Return the (X, Y) coordinate for the center point of the cell that contains the specified text.  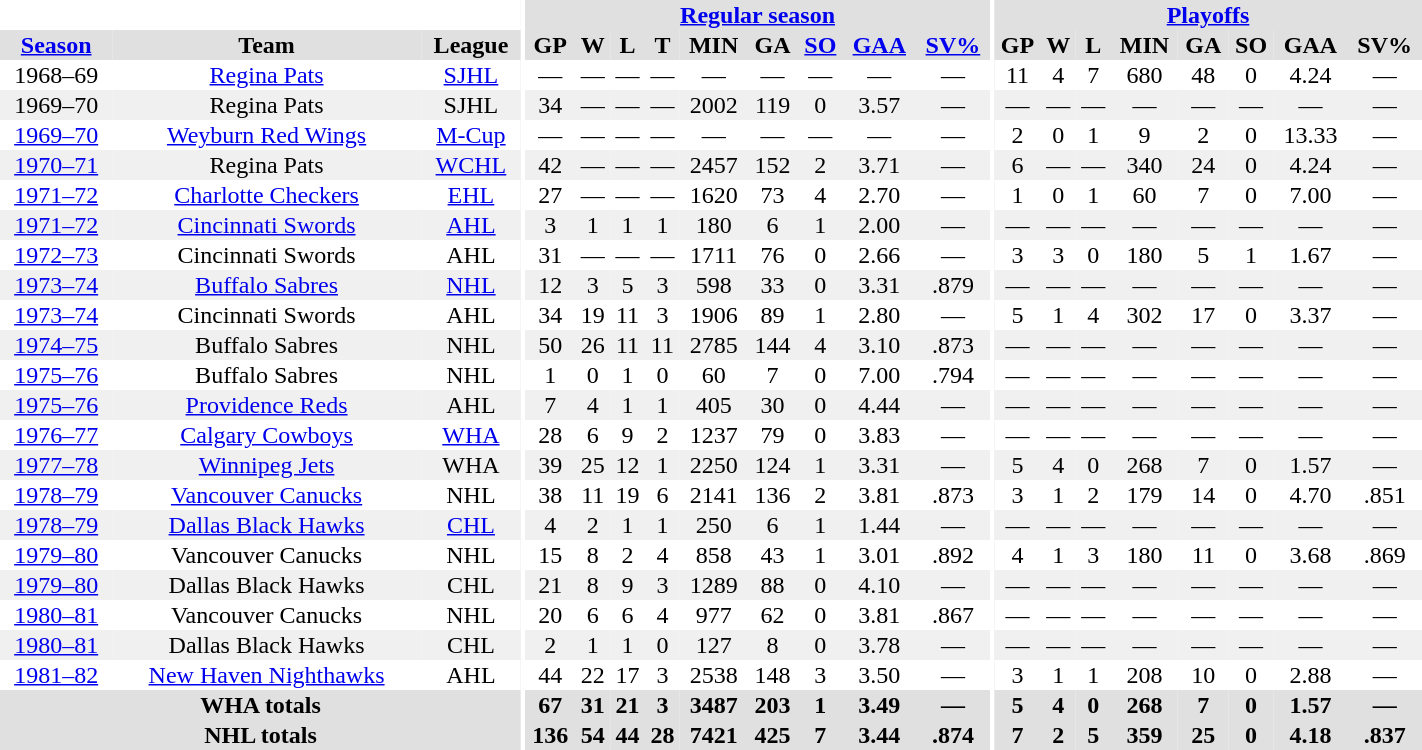
38 (550, 495)
1906 (714, 315)
1620 (714, 195)
Winnipeg Jets (266, 465)
144 (772, 345)
Team (266, 45)
425 (772, 735)
27 (550, 195)
Playoffs (1208, 15)
977 (714, 615)
EHL (471, 195)
3.10 (880, 345)
1711 (714, 255)
598 (714, 285)
148 (772, 675)
43 (772, 555)
2.00 (880, 225)
2.80 (880, 315)
3.78 (880, 645)
1972–73 (56, 255)
.874 (953, 735)
4.18 (1311, 735)
2785 (714, 345)
Weyburn Red Wings (266, 135)
4.70 (1311, 495)
T (662, 45)
359 (1145, 735)
3487 (714, 705)
2141 (714, 495)
Providence Reds (266, 405)
2538 (714, 675)
203 (772, 705)
858 (714, 555)
4.10 (880, 585)
179 (1145, 495)
1974–75 (56, 345)
Calgary Cowboys (266, 435)
302 (1145, 315)
7421 (714, 735)
New Haven Nighthawks (266, 675)
54 (592, 735)
26 (592, 345)
1.44 (880, 525)
340 (1145, 165)
3.57 (880, 105)
73 (772, 195)
3.83 (880, 435)
1970–71 (56, 165)
405 (714, 405)
.869 (1384, 555)
WCHL (471, 165)
22 (592, 675)
2457 (714, 165)
Regular season (758, 15)
10 (1203, 675)
Season (56, 45)
1237 (714, 435)
.794 (953, 375)
M-Cup (471, 135)
89 (772, 315)
50 (550, 345)
680 (1145, 75)
.879 (953, 285)
119 (772, 105)
1981–82 (56, 675)
2.66 (880, 255)
39 (550, 465)
20 (550, 615)
1977–78 (56, 465)
42 (550, 165)
2.70 (880, 195)
48 (1203, 75)
88 (772, 585)
30 (772, 405)
1289 (714, 585)
3.44 (880, 735)
2.88 (1311, 675)
.837 (1384, 735)
.867 (953, 615)
67 (550, 705)
3.49 (880, 705)
2002 (714, 105)
3.37 (1311, 315)
Charlotte Checkers (266, 195)
79 (772, 435)
4.44 (880, 405)
NHL totals (260, 735)
3.50 (880, 675)
76 (772, 255)
33 (772, 285)
1976–77 (56, 435)
14 (1203, 495)
208 (1145, 675)
24 (1203, 165)
13.33 (1311, 135)
1.67 (1311, 255)
3.68 (1311, 555)
WHA totals (260, 705)
1968–69 (56, 75)
127 (714, 645)
League (471, 45)
3.71 (880, 165)
2250 (714, 465)
3.01 (880, 555)
.851 (1384, 495)
250 (714, 525)
.892 (953, 555)
15 (550, 555)
62 (772, 615)
124 (772, 465)
152 (772, 165)
